Capture the cell that displays the provided text and extract its [X, Y] central coordinate. 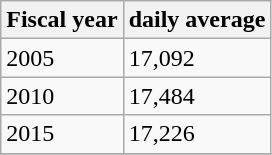
17,092 [197, 58]
daily average [197, 20]
17,226 [197, 134]
2010 [62, 96]
2005 [62, 58]
17,484 [197, 96]
Fiscal year [62, 20]
2015 [62, 134]
